Output the [x, y] coordinate of the center of the cell containing the given text.  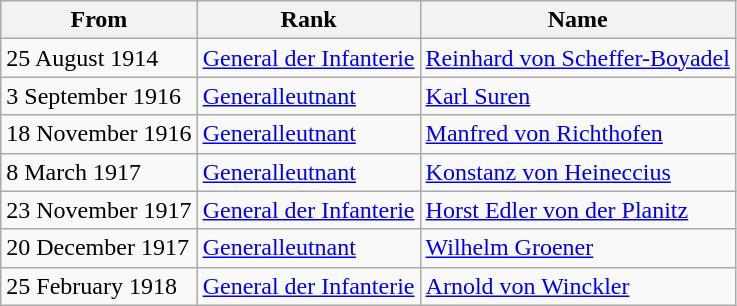
Rank [308, 20]
20 December 1917 [99, 248]
Manfred von Richthofen [578, 134]
Reinhard von Scheffer-Boyadel [578, 58]
25 August 1914 [99, 58]
From [99, 20]
Horst Edler von der Planitz [578, 210]
8 March 1917 [99, 172]
Name [578, 20]
Arnold von Winckler [578, 286]
3 September 1916 [99, 96]
23 November 1917 [99, 210]
18 November 1916 [99, 134]
Konstanz von Heineccius [578, 172]
25 February 1918 [99, 286]
Wilhelm Groener [578, 248]
Karl Suren [578, 96]
